Return (x, y) of the center of cell containing provided text 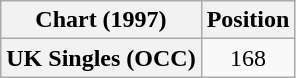
Position (248, 20)
Chart (1997) (101, 20)
UK Singles (OCC) (101, 58)
168 (248, 58)
